Return [x, y] of the center of cell containing provided text 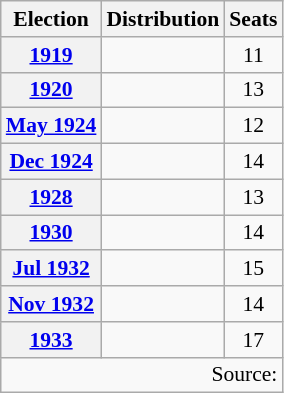
Seats [253, 19]
May 1924 [52, 126]
15 [253, 269]
Source: [142, 375]
12 [253, 126]
Distribution [162, 19]
Nov 1932 [52, 304]
Dec 1924 [52, 162]
1933 [52, 340]
Jul 1932 [52, 269]
17 [253, 340]
11 [253, 55]
1920 [52, 90]
Election [52, 19]
1928 [52, 197]
1919 [52, 55]
1930 [52, 233]
